Return the (x, y) coordinate for the center point of the cell that contains the specified text.  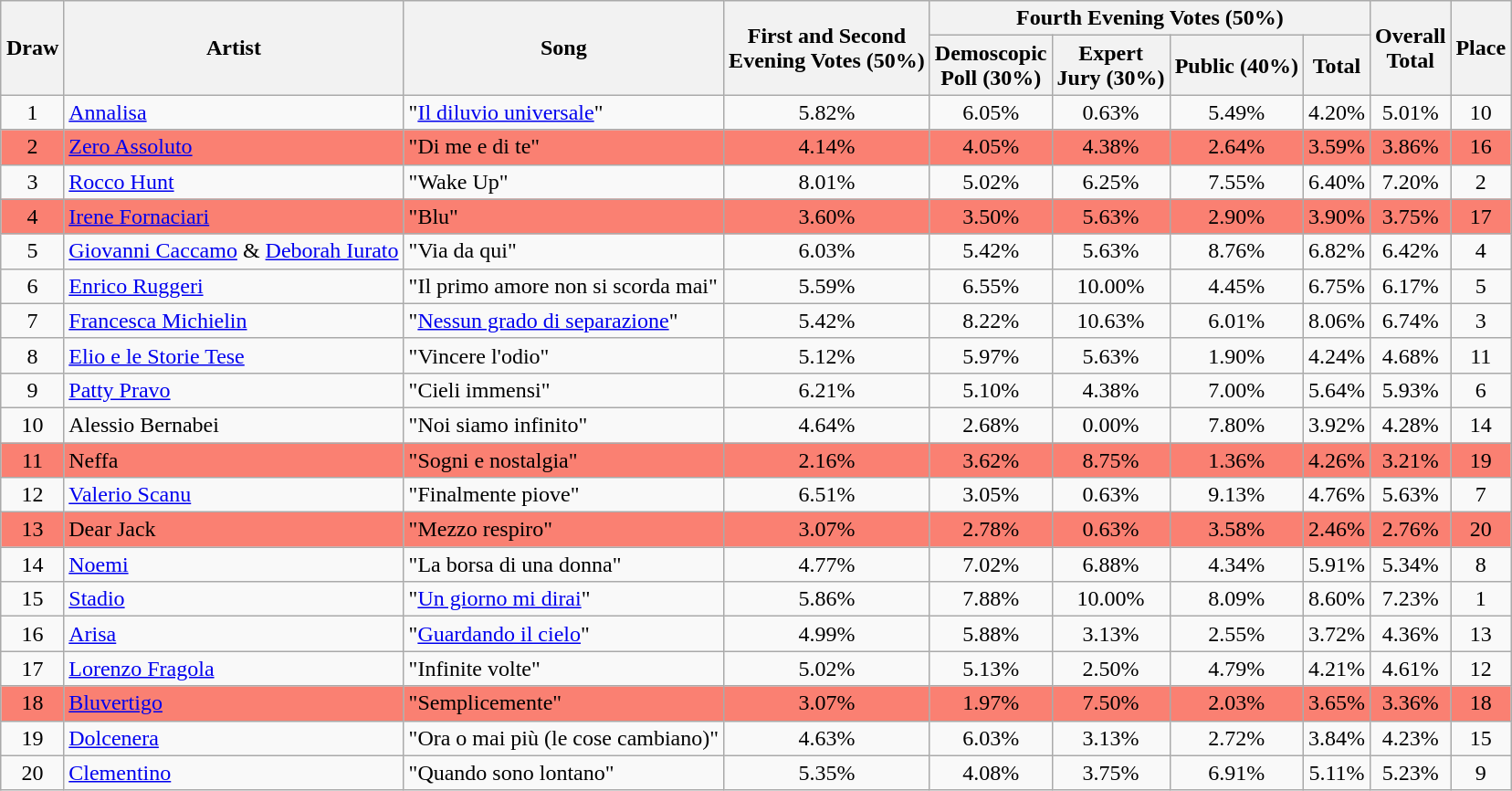
"Finalmente piove" (564, 495)
8.01% (827, 182)
Annalisa (234, 112)
"Quando sono lontano" (564, 773)
4.63% (827, 738)
"Infinite volte" (564, 669)
Total (1337, 66)
"Nessun grado di separazione" (564, 321)
6.51% (827, 495)
8.22% (991, 321)
4.26% (1337, 459)
Neffa (234, 459)
4.36% (1411, 634)
4.77% (827, 564)
4.21% (1337, 669)
5.93% (1411, 390)
4.68% (1411, 355)
5.13% (991, 669)
"Cieli immensi" (564, 390)
3.50% (991, 216)
1.36% (1236, 459)
5.59% (827, 286)
1.90% (1236, 355)
5.91% (1337, 564)
5.23% (1411, 773)
5.64% (1337, 390)
"Un giorno mi dirai" (564, 599)
Stadio (234, 599)
8.76% (1236, 251)
2.55% (1236, 634)
7.20% (1411, 182)
Song (564, 47)
Dear Jack (234, 530)
Fourth Evening Votes (50%) (1150, 18)
Clementino (234, 773)
6.40% (1337, 182)
7.02% (991, 564)
4.08% (991, 773)
3.92% (1337, 425)
"Semplicemente" (564, 703)
4.20% (1337, 112)
4.79% (1236, 669)
5.01% (1411, 112)
6.75% (1337, 286)
7.00% (1236, 390)
3.58% (1236, 530)
Artist (234, 47)
5.49% (1236, 112)
8.60% (1337, 599)
4.05% (991, 147)
"Guardando il cielo" (564, 634)
6.17% (1411, 286)
2.16% (827, 459)
"Mezzo respiro" (564, 530)
5.82% (827, 112)
"Ora o mai più (le cose cambiano)" (564, 738)
Place (1481, 47)
Elio e le Storie Tese (234, 355)
10.63% (1110, 321)
"Blu" (564, 216)
8.09% (1236, 599)
4.23% (1411, 738)
6.21% (827, 390)
Lorenzo Fragola (234, 669)
5.12% (827, 355)
Noemi (234, 564)
7.23% (1411, 599)
Giovanni Caccamo & Deborah Iurato (234, 251)
4.76% (1337, 495)
2.46% (1337, 530)
"Vincere l'odio" (564, 355)
6.01% (1236, 321)
2.68% (991, 425)
"La borsa di una donna" (564, 564)
4.34% (1236, 564)
7.55% (1236, 182)
First and SecondEvening Votes (50%) (827, 47)
3.59% (1337, 147)
6.88% (1110, 564)
OverallTotal (1411, 47)
"Wake Up" (564, 182)
6.25% (1110, 182)
5.10% (991, 390)
Draw (32, 47)
6.91% (1236, 773)
"Noi siamo infinito" (564, 425)
7.50% (1110, 703)
5.88% (991, 634)
4.61% (1411, 669)
3.62% (991, 459)
5.97% (991, 355)
4.24% (1337, 355)
Enrico Ruggeri (234, 286)
3.65% (1337, 703)
Rocco Hunt (234, 182)
Alessio Bernabei (234, 425)
"Via da qui" (564, 251)
2.78% (991, 530)
"Sogni e nostalgia" (564, 459)
2.03% (1236, 703)
"Di me e di te" (564, 147)
8.75% (1110, 459)
5.11% (1337, 773)
"Il primo amore non si scorda mai" (564, 286)
4.99% (827, 634)
DemoscopicPoll (30%) (991, 66)
6.55% (991, 286)
Bluvertigo (234, 703)
Zero Assoluto (234, 147)
Dolcenera (234, 738)
6.05% (991, 112)
3.72% (1337, 634)
4.45% (1236, 286)
7.88% (991, 599)
8.06% (1337, 321)
Valerio Scanu (234, 495)
6.42% (1411, 251)
5.34% (1411, 564)
2.76% (1411, 530)
0.00% (1110, 425)
2.64% (1236, 147)
4.64% (827, 425)
5.86% (827, 599)
9.13% (1236, 495)
1.97% (991, 703)
6.82% (1337, 251)
3.36% (1411, 703)
7.80% (1236, 425)
2.50% (1110, 669)
2.72% (1236, 738)
Arisa (234, 634)
6.74% (1411, 321)
Irene Fornaciari (234, 216)
3.05% (991, 495)
ExpertJury (30%) (1110, 66)
5.35% (827, 773)
3.84% (1337, 738)
3.86% (1411, 147)
4.28% (1411, 425)
Patty Pravo (234, 390)
4.14% (827, 147)
3.21% (1411, 459)
3.60% (827, 216)
2.90% (1236, 216)
"Il diluvio universale" (564, 112)
Public (40%) (1236, 66)
Francesca Michielin (234, 321)
3.90% (1337, 216)
